Extract the (x, y) coordinate from the center of the cell holding the provided text.  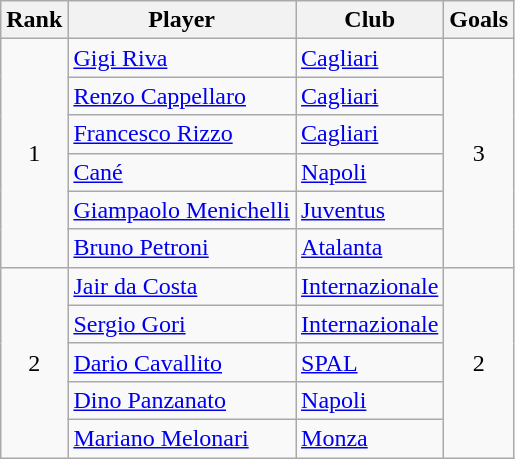
1 (34, 153)
Dario Cavallito (182, 362)
Cané (182, 172)
Rank (34, 20)
Giampaolo Menichelli (182, 210)
Player (182, 20)
Sergio Gori (182, 324)
Renzo Cappellaro (182, 96)
Bruno Petroni (182, 248)
Monza (370, 438)
SPAL (370, 362)
Gigi Riva (182, 58)
Dino Panzanato (182, 400)
3 (479, 153)
Francesco Rizzo (182, 134)
Juventus (370, 210)
Atalanta (370, 248)
Mariano Melonari (182, 438)
Goals (479, 20)
Club (370, 20)
Jair da Costa (182, 286)
